Detect which cell encompasses the target text, then output its (x, y) center coordinate. 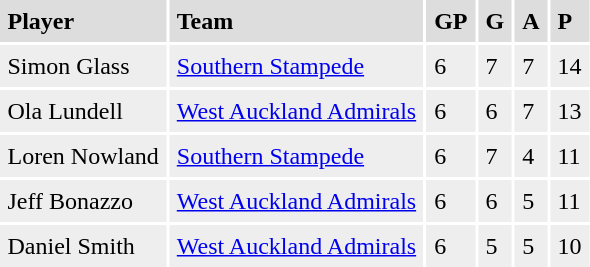
4 (531, 156)
A (531, 21)
P (570, 21)
Player (83, 21)
Team (296, 21)
Jeff Bonazzo (83, 201)
14 (570, 66)
G (495, 21)
Simon Glass (83, 66)
Loren Nowland (83, 156)
GP (451, 21)
10 (570, 246)
Ola Lundell (83, 111)
Daniel Smith (83, 246)
13 (570, 111)
